Scan for the cell matching the given text and deliver its (X, Y) coordinate at center. 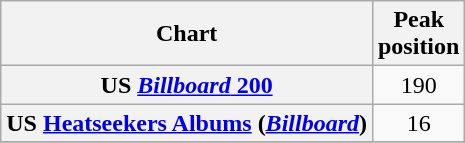
Peakposition (418, 34)
Chart (187, 34)
190 (418, 85)
US Billboard 200 (187, 85)
16 (418, 123)
US Heatseekers Albums (Billboard) (187, 123)
